Search for the cell housing the specified text and yield its [X, Y] center coordinate. 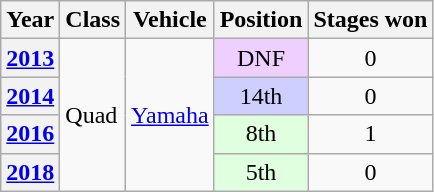
8th [261, 134]
2013 [30, 58]
DNF [261, 58]
2014 [30, 96]
Year [30, 20]
Quad [93, 115]
2018 [30, 172]
14th [261, 96]
Class [93, 20]
1 [370, 134]
5th [261, 172]
2016 [30, 134]
Yamaha [170, 115]
Vehicle [170, 20]
Stages won [370, 20]
Position [261, 20]
